Detect which cell encompasses the target text, then output its [X, Y] center coordinate. 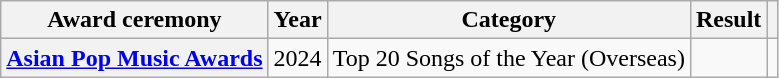
Result [728, 20]
Asian Pop Music Awards [134, 58]
Category [508, 20]
Top 20 Songs of the Year (Overseas) [508, 58]
Award ceremony [134, 20]
2024 [298, 58]
Year [298, 20]
